Locate the cell with the specified text and output its [x, y] center coordinate. 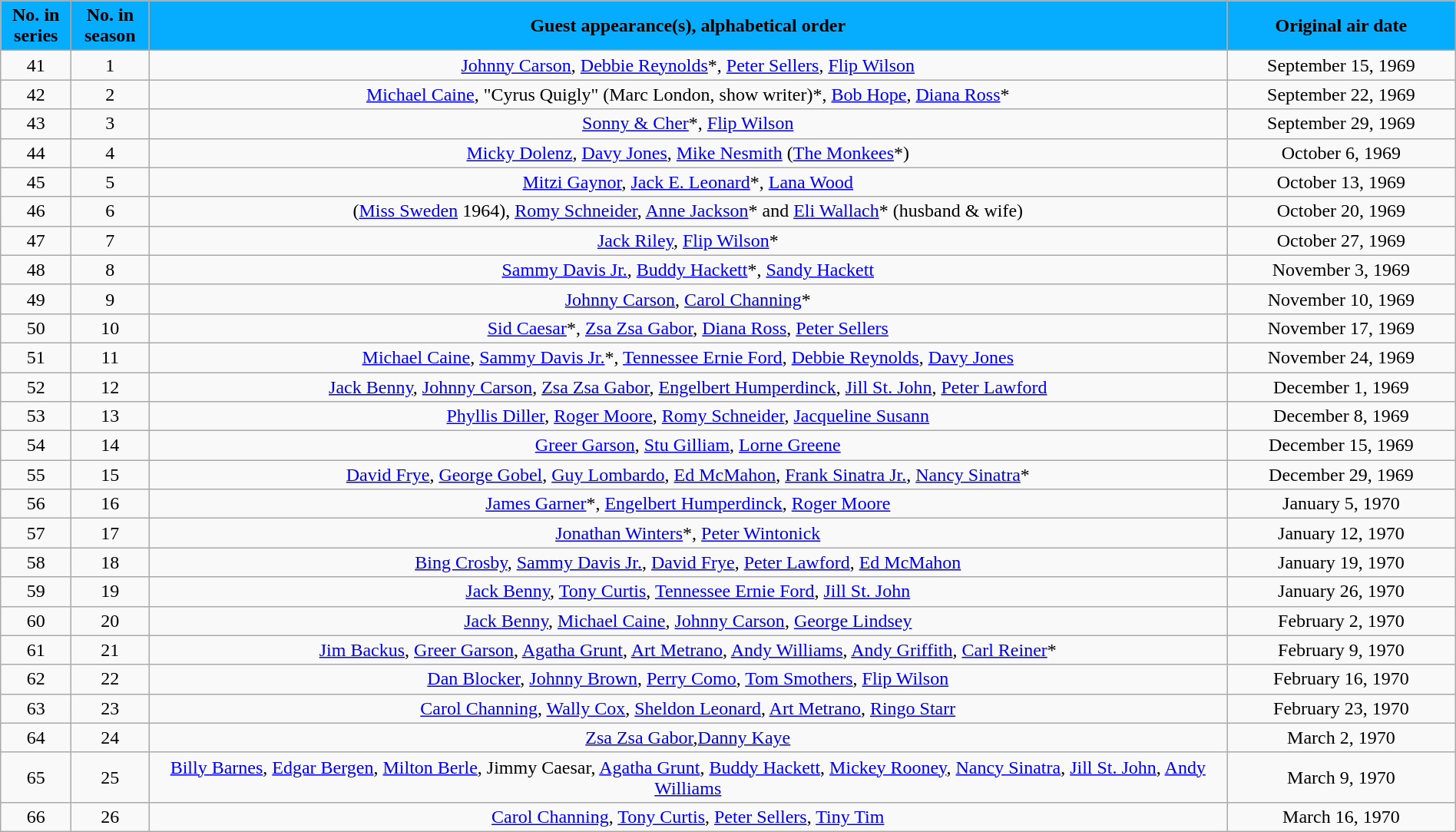
December 15, 1969 [1342, 446]
1 [111, 65]
Carol Channing, Tony Curtis, Peter Sellers, Tiny Tim [688, 817]
48 [36, 270]
February 9, 1970 [1342, 650]
9 [111, 299]
45 [36, 182]
March 2, 1970 [1342, 738]
18 [111, 562]
Michael Caine, "Cyrus Quigly" (Marc London, show writer)*, Bob Hope, Diana Ross* [688, 94]
(Miss Sweden 1964), Romy Schneider, Anne Jackson* and Eli Wallach* (husband & wife) [688, 211]
December 1, 1969 [1342, 386]
10 [111, 328]
19 [111, 592]
42 [36, 94]
November 10, 1969 [1342, 299]
44 [36, 153]
March 9, 1970 [1342, 777]
Jack Benny, Johnny Carson, Zsa Zsa Gabor, Engelbert Humperdinck, Jill St. John, Peter Lawford [688, 386]
62 [36, 679]
58 [36, 562]
September 22, 1969 [1342, 94]
46 [36, 211]
Phyllis Diller, Roger Moore, Romy Schneider, Jacqueline Susann [688, 416]
Jonathan Winters*, Peter Wintonick [688, 533]
59 [36, 592]
65 [36, 777]
Mitzi Gaynor, Jack E. Leonard*, Lana Wood [688, 182]
41 [36, 65]
January 19, 1970 [1342, 562]
13 [111, 416]
Jack Benny, Michael Caine, Johnny Carson, George Lindsey [688, 621]
James Garner*, Engelbert Humperdinck, Roger Moore [688, 504]
56 [36, 504]
57 [36, 533]
43 [36, 124]
Johnny Carson, Carol Channing* [688, 299]
15 [111, 475]
Michael Caine, Sammy Davis Jr.*, Tennessee Ernie Ford, Debbie Reynolds, Davy Jones [688, 357]
October 27, 1969 [1342, 240]
October 6, 1969 [1342, 153]
53 [36, 416]
January 26, 1970 [1342, 592]
January 5, 1970 [1342, 504]
November 3, 1969 [1342, 270]
Bing Crosby, Sammy Davis Jr., David Frye, Peter Lawford, Ed McMahon [688, 562]
Sid Caesar*, Zsa Zsa Gabor, Diana Ross, Peter Sellers [688, 328]
6 [111, 211]
66 [36, 817]
55 [36, 475]
47 [36, 240]
Original air date [1342, 26]
23 [111, 708]
February 23, 1970 [1342, 708]
Micky Dolenz, Davy Jones, Mike Nesmith (The Monkees*) [688, 153]
December 29, 1969 [1342, 475]
November 17, 1969 [1342, 328]
October 13, 1969 [1342, 182]
63 [36, 708]
Sonny & Cher*, Flip Wilson [688, 124]
61 [36, 650]
3 [111, 124]
20 [111, 621]
Johnny Carson, Debbie Reynolds*, Peter Sellers, Flip Wilson [688, 65]
7 [111, 240]
16 [111, 504]
December 8, 1969 [1342, 416]
21 [111, 650]
September 15, 1969 [1342, 65]
October 20, 1969 [1342, 211]
Jim Backus, Greer Garson, Agatha Grunt, Art Metrano, Andy Williams, Andy Griffith, Carl Reiner* [688, 650]
March 16, 1970 [1342, 817]
52 [36, 386]
Jack Benny, Tony Curtis, Tennessee Ernie Ford, Jill St. John [688, 592]
No. inseason [111, 26]
8 [111, 270]
February 16, 1970 [1342, 679]
49 [36, 299]
Guest appearance(s), alphabetical order [688, 26]
14 [111, 446]
David Frye, George Gobel, Guy Lombardo, Ed McMahon, Frank Sinatra Jr., Nancy Sinatra* [688, 475]
Greer Garson, Stu Gilliam, Lorne Greene [688, 446]
November 24, 1969 [1342, 357]
64 [36, 738]
54 [36, 446]
Carol Channing, Wally Cox, Sheldon Leonard, Art Metrano, Ringo Starr [688, 708]
12 [111, 386]
5 [111, 182]
51 [36, 357]
50 [36, 328]
Jack Riley, Flip Wilson* [688, 240]
4 [111, 153]
11 [111, 357]
17 [111, 533]
Billy Barnes, Edgar Bergen, Milton Berle, Jimmy Caesar, Agatha Grunt, Buddy Hackett, Mickey Rooney, Nancy Sinatra, Jill St. John, Andy Williams [688, 777]
January 12, 1970 [1342, 533]
Sammy Davis Jr., Buddy Hackett*, Sandy Hackett [688, 270]
February 2, 1970 [1342, 621]
Zsa Zsa Gabor,Danny Kaye [688, 738]
Dan Blocker, Johnny Brown, Perry Como, Tom Smothers, Flip Wilson [688, 679]
No. inseries [36, 26]
September 29, 1969 [1342, 124]
2 [111, 94]
25 [111, 777]
22 [111, 679]
60 [36, 621]
26 [111, 817]
24 [111, 738]
